For the text-containing cell, return its midpoint in [X, Y] coordinate format. 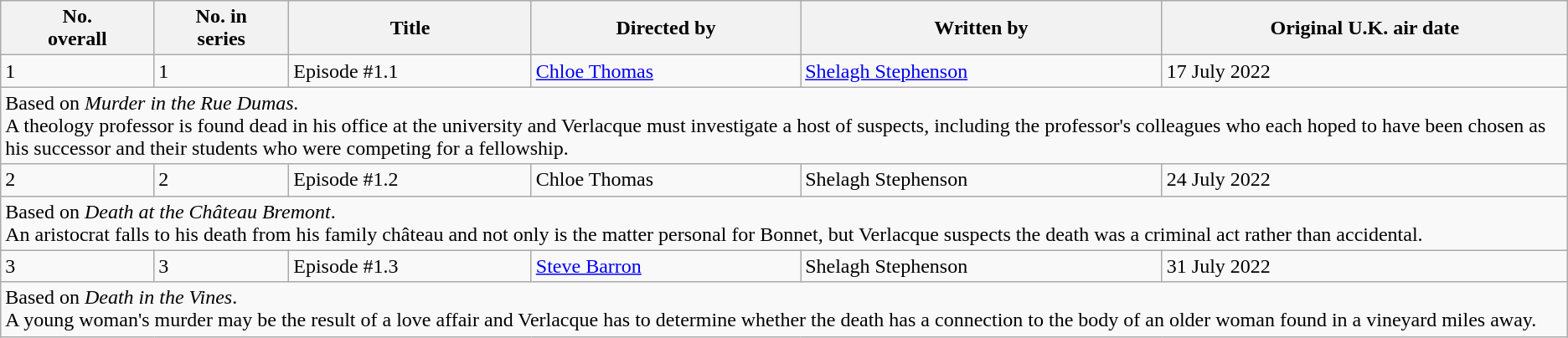
Episode #1.1 [410, 71]
No.overall [77, 28]
Steve Barron [665, 266]
Original U.K. air date [1364, 28]
Written by [982, 28]
31 July 2022 [1364, 266]
Episode #1.2 [410, 180]
Directed by [665, 28]
17 July 2022 [1364, 71]
24 July 2022 [1364, 180]
No. inseries [221, 28]
Episode #1.3 [410, 266]
Title [410, 28]
